Output the [x, y] coordinate of the center of the cell containing the given text.  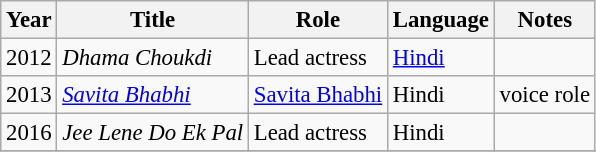
Notes [544, 20]
voice role [544, 95]
Language [440, 20]
2013 [29, 95]
Year [29, 20]
2016 [29, 133]
Jee Lene Do Ek Pal [153, 133]
Dhama Choukdi [153, 58]
Role [318, 20]
Title [153, 20]
2012 [29, 58]
